Detect which cell encompasses the target text, then output its [X, Y] center coordinate. 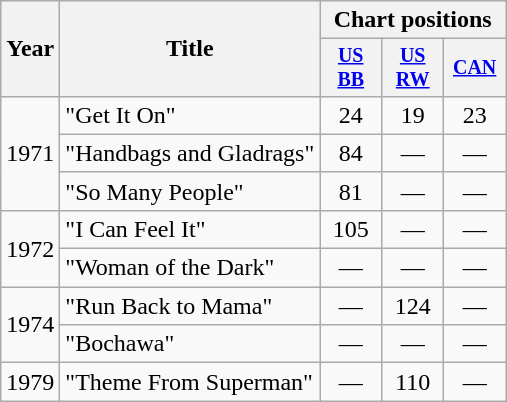
Year [30, 49]
"Woman of the Dark" [190, 268]
23 [475, 115]
84 [351, 153]
1979 [30, 382]
124 [413, 306]
Title [190, 49]
1972 [30, 248]
"Handbags and Gladrags" [190, 153]
"I Can Feel It" [190, 229]
"Theme From Superman" [190, 382]
24 [351, 115]
1971 [30, 153]
105 [351, 229]
"So Many People" [190, 191]
"Get It On" [190, 115]
"Bochawa" [190, 344]
1974 [30, 325]
81 [351, 191]
USRW [413, 68]
Chart positions [413, 20]
USBB [351, 68]
110 [413, 382]
"Run Back to Mama" [190, 306]
CAN [475, 68]
19 [413, 115]
